Detect which cell encompasses the target text, then output its (X, Y) center coordinate. 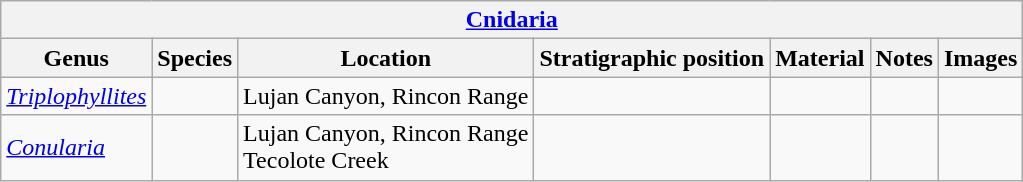
Genus (76, 58)
Cnidaria (512, 20)
Lujan Canyon, Rincon RangeTecolote Creek (386, 148)
Location (386, 58)
Stratigraphic position (652, 58)
Triplophyllites (76, 96)
Lujan Canyon, Rincon Range (386, 96)
Conularia (76, 148)
Notes (904, 58)
Images (980, 58)
Material (820, 58)
Species (195, 58)
